Provide the [X, Y] coordinate of the cell's center where the given text is located.  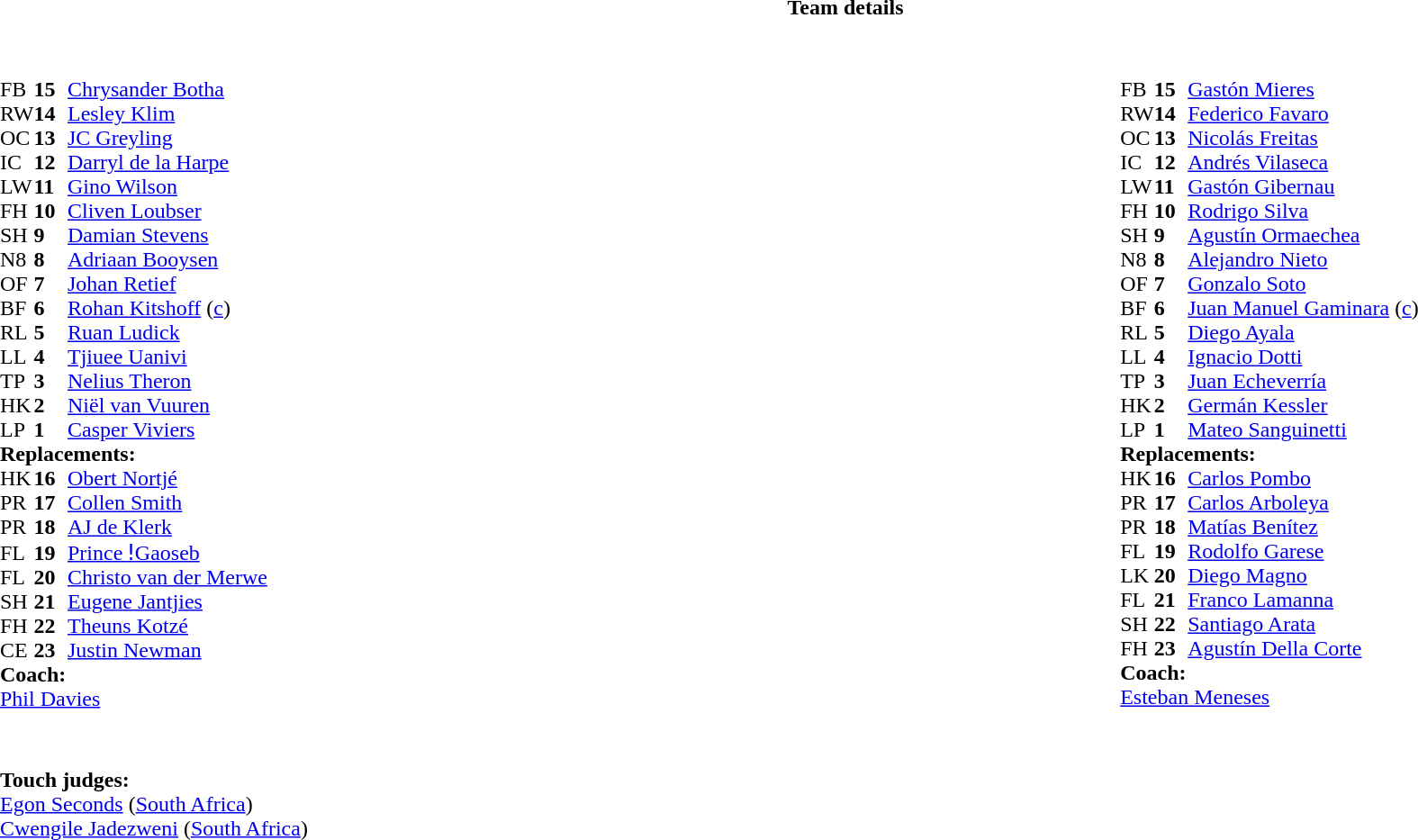
Ruan Ludick [167, 333]
LK [1137, 576]
Darryl de la Harpe [167, 162]
Collen Smith [167, 502]
Adriaan Booysen [167, 259]
Cliven Loubser [167, 211]
Niël van Vuuren [167, 405]
Phil Davies [133, 699]
Chrysander Botha [167, 90]
Replacements: [133, 454]
Lesley Klim [167, 113]
Tjiuee Uanivi [167, 357]
Damian Stevens [167, 236]
Rohan Kitshoff (c) [167, 308]
Nelius Theron [167, 382]
Eugene Jantjies [167, 601]
Justin Newman [167, 650]
JC Greyling [167, 139]
Casper Viviers [167, 430]
Johan Retief [167, 285]
CE [17, 650]
Christo van der Merwe [167, 578]
Coach: [133, 675]
Gino Wilson [167, 187]
Obert Nortjé [167, 479]
AJ de Klerk [167, 528]
Theuns Kotzé [167, 627]
Prince ǃGaoseb [167, 552]
